Output the [x, y] coordinate of the center of the cell containing the given text.  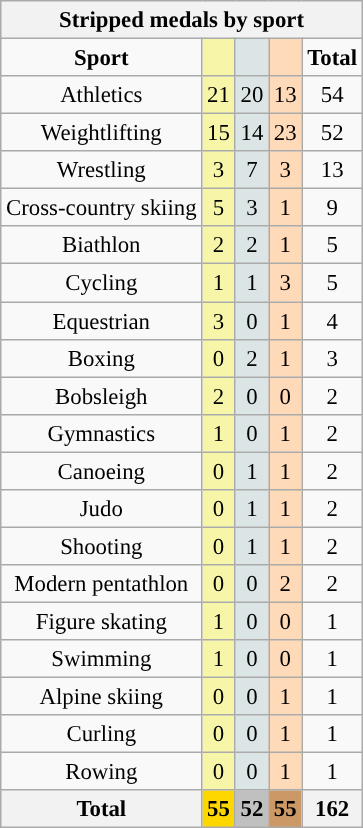
Wrestling [102, 170]
Figure skating [102, 621]
4 [332, 321]
Bobsleigh [102, 396]
Weightlifting [102, 133]
Judo [102, 509]
Cycling [102, 283]
21 [218, 95]
Cross-country skiing [102, 208]
Curling [102, 734]
54 [332, 95]
Canoeing [102, 471]
Shooting [102, 546]
14 [252, 133]
23 [286, 133]
Boxing [102, 358]
15 [218, 133]
Sport [102, 58]
20 [252, 95]
Gymnastics [102, 433]
Stripped medals by sport [182, 20]
Rowing [102, 772]
162 [332, 809]
Alpine skiing [102, 697]
Athletics [102, 95]
Modern pentathlon [102, 584]
9 [332, 208]
Swimming [102, 659]
7 [252, 170]
Biathlon [102, 245]
Equestrian [102, 321]
